Provide the (x, y) coordinate of the cell's center where the given text is located.  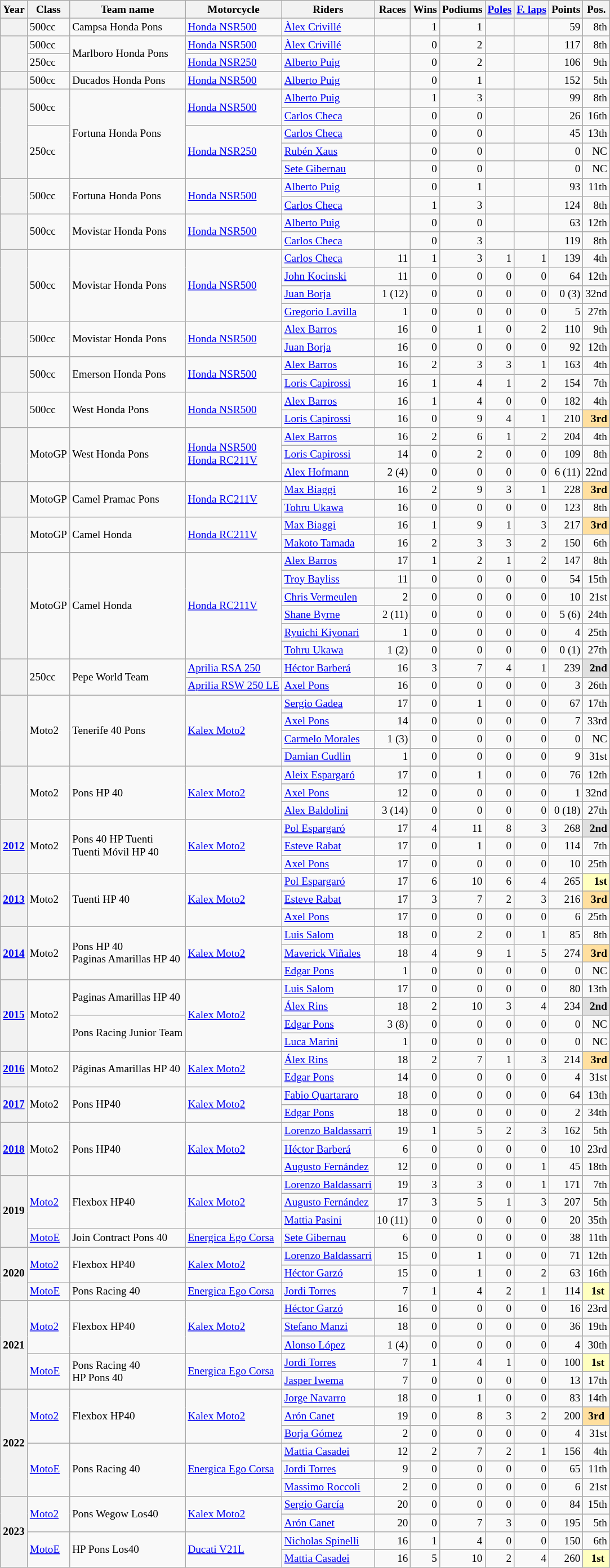
110 (566, 330)
Mattia Pasini (328, 1220)
Join Contract Pons 40 (127, 1238)
Maverick Viñales (328, 953)
Riders (328, 10)
106 (566, 62)
119 (566, 241)
Troy Bayliss (328, 579)
182 (566, 401)
Carmelo Morales (328, 740)
92 (566, 348)
35th (596, 1220)
Poles (500, 10)
1 (12) (392, 294)
34th (596, 1113)
Marlboro Honda Pons (127, 54)
Pons HP 40 (127, 792)
Ryuichi Kiyonari (328, 633)
Alex Hofmann (328, 472)
117 (566, 45)
Year (14, 10)
3 (14) (392, 810)
171 (566, 1185)
5 (6) (566, 615)
Sergio Gadea (328, 704)
85 (566, 935)
F. laps (532, 10)
Paginas Amarillas HP 40 (127, 997)
Ducados Honda Pons (127, 80)
0 (3) (566, 294)
217 (566, 526)
162 (566, 1131)
59 (566, 27)
147 (566, 561)
Pons 40 HP TuentiTuenti Móvil HP 40 (127, 846)
216 (566, 900)
2022 (14, 1443)
2014 (14, 953)
Gregorio Lavilla (328, 312)
71 (566, 1256)
26 (566, 116)
1 (4) (392, 1345)
Jasper Iwema (328, 1381)
93 (566, 187)
0 (1) (566, 651)
Sergio García (328, 1505)
Borja Gómez (328, 1434)
Pons Wegow Los40 (127, 1514)
Pons HP 40Paginas Amarillas HP 40 (127, 953)
67 (566, 704)
83 (566, 1399)
Class (48, 10)
Emerson Honda Pons (127, 374)
Pos. (596, 10)
76 (566, 775)
Aprilia RSW 250 LE (233, 686)
30th (596, 1345)
2019 (14, 1211)
260 (566, 1558)
1 (3) (392, 740)
80 (566, 989)
2015 (14, 1015)
2023 (14, 1532)
Massimo Roccoli (328, 1488)
163 (566, 365)
2020 (14, 1273)
Points (566, 10)
65 (566, 1470)
38 (566, 1238)
2 (11) (392, 615)
Honda NSR500Honda RC211V (233, 455)
2017 (14, 1104)
Shane Byrne (328, 615)
Tenerife 40 Pons (127, 731)
99 (566, 98)
Aprilia RSA 250 (233, 668)
2021 (14, 1345)
Makoto Tamada (328, 544)
195 (566, 1523)
10 (11) (392, 1220)
2018 (14, 1149)
109 (566, 455)
Tuenti HP 40 (127, 899)
Jorge Navarro (328, 1399)
Pepe World Team (127, 677)
265 (566, 882)
Podiums (462, 10)
John Kocinski (328, 276)
123 (566, 508)
36 (566, 1327)
13 (566, 1381)
Pons Racing Junior Team (127, 1033)
2012 (14, 846)
18th (596, 1167)
3 (8) (392, 1024)
100 (566, 1363)
Aleix Espargaró (328, 775)
0 (18) (566, 810)
Chris Vermeulen (328, 597)
156 (566, 1451)
1 (2) (392, 651)
239 (566, 668)
Races (392, 10)
26th (596, 686)
139 (566, 259)
200 (566, 1416)
Páginas Amarillas HP 40 (127, 1068)
24th (596, 615)
214 (566, 1060)
Luca Marini (328, 1042)
152 (566, 80)
204 (566, 437)
Rubén Xaus (328, 152)
54 (566, 579)
274 (566, 953)
HP Pons Los40 (127, 1550)
Alex Baldolini (328, 810)
Alonso López (328, 1345)
Pons Racing 40HP Pons 40 (127, 1371)
Ducati V21L (233, 1550)
154 (566, 383)
Team name (127, 10)
Camel Pramac Pons (127, 499)
Motorcycle (233, 10)
22nd (596, 472)
Stefano Manzi (328, 1327)
14th (596, 1399)
2016 (14, 1068)
Damian Cudlin (328, 757)
210 (566, 419)
268 (566, 828)
84 (566, 1505)
234 (566, 1006)
2013 (14, 899)
Fabio Quartararo (328, 1096)
228 (566, 490)
207 (566, 1202)
19th (596, 1327)
Wins (425, 10)
6 (11) (566, 472)
33rd (596, 722)
2 (4) (392, 472)
Nicholas Spinelli (328, 1541)
124 (566, 205)
Campsa Honda Pons (127, 27)
